Return the [X, Y] coordinate for the center point of the cell that contains the specified text.  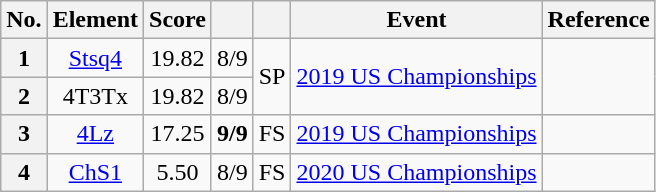
3 [24, 134]
ChS1 [95, 172]
2020 US Championships [416, 172]
Score [178, 20]
Stsq4 [95, 58]
17.25 [178, 134]
5.50 [178, 172]
No. [24, 20]
Reference [598, 20]
9/9 [232, 134]
4T3Tx [95, 96]
1 [24, 58]
4Lz [95, 134]
4 [24, 172]
Element [95, 20]
2 [24, 96]
SP [272, 77]
Event [416, 20]
